Return the [x, y] coordinate for the center point of the cell that contains the specified text.  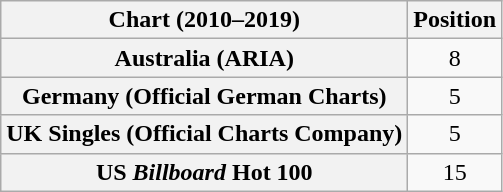
15 [455, 172]
UK Singles (Official Charts Company) [204, 134]
Germany (Official German Charts) [204, 96]
8 [455, 58]
Australia (ARIA) [204, 58]
US Billboard Hot 100 [204, 172]
Position [455, 20]
Chart (2010–2019) [204, 20]
